Find where the given text appears and provide that cell's center as [X, Y] coordinate. 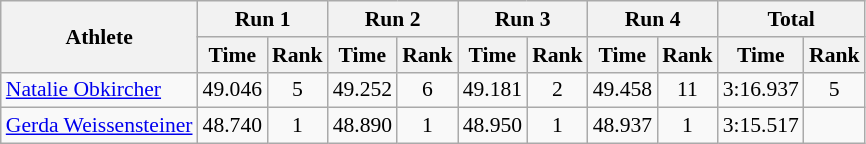
11 [688, 90]
Natalie Obkircher [100, 90]
49.181 [492, 90]
Gerda Weissensteiner [100, 126]
Total [792, 19]
48.950 [492, 126]
49.458 [622, 90]
Run 3 [523, 19]
Run 4 [653, 19]
49.252 [362, 90]
49.046 [232, 90]
48.937 [622, 126]
48.740 [232, 126]
3:16.937 [761, 90]
Athlete [100, 36]
Run 1 [263, 19]
48.890 [362, 126]
2 [558, 90]
Run 2 [393, 19]
6 [428, 90]
3:15.517 [761, 126]
